Detect which cell encompasses the target text, then output its [x, y] center coordinate. 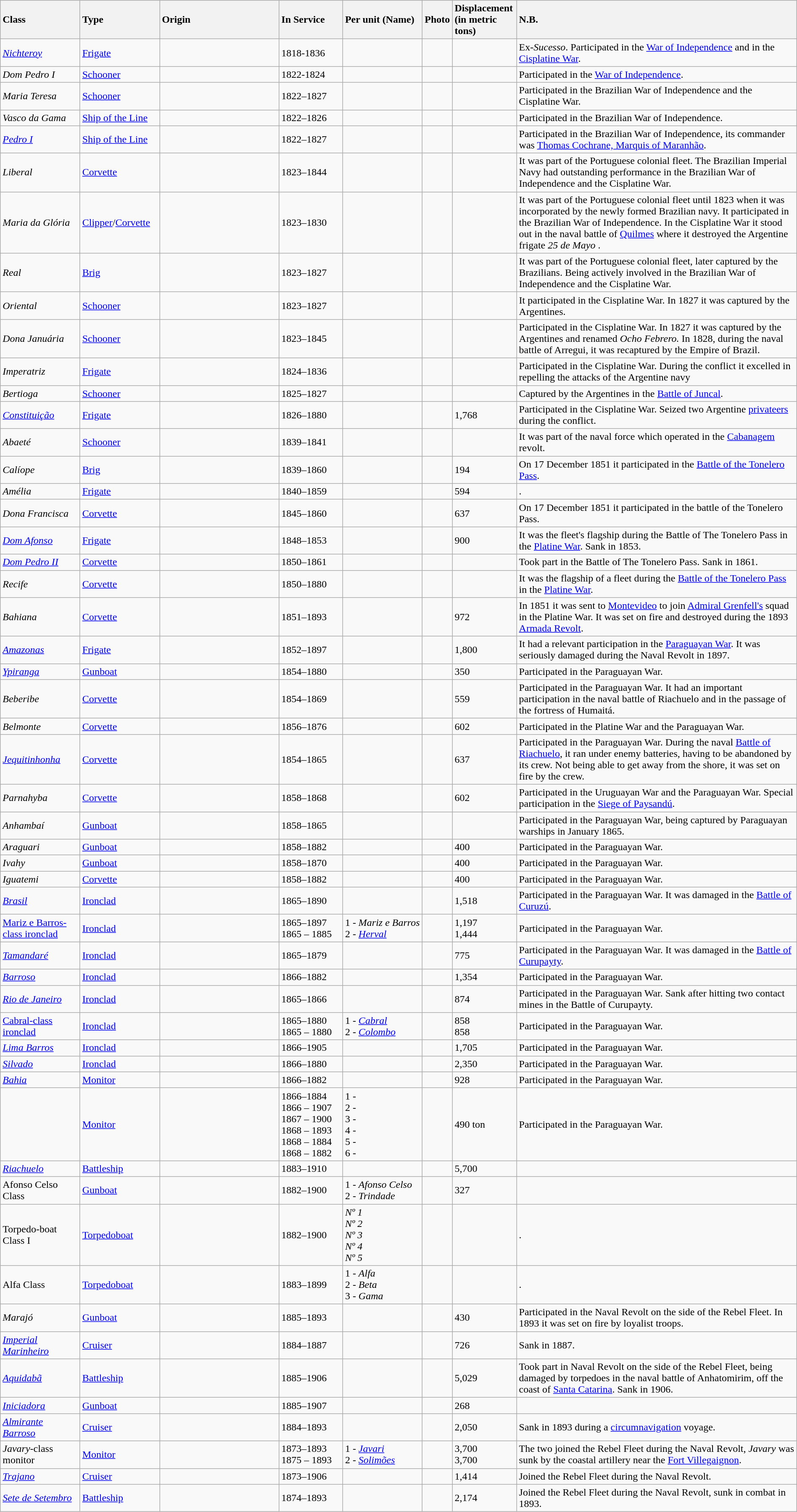
Imperial Marinheiro [40, 1345]
Took part in the Battle of The Tonelero Pass. Sank in 1861. [657, 562]
Iguatemi [40, 879]
1839–1860 [311, 470]
1854–1869 [311, 699]
Liberal [40, 172]
Ex-Sucesso. Participated in the War of Independence and in the Cisplatine War. [657, 53]
1885–1893 [311, 1318]
1,518 [484, 901]
Participated in the Brazilian War of Independence, its commander was Thomas Cochrane, Marquis of Maranhão. [657, 140]
Participated in the Naval Revolt on the side of the Rebel Fleet. In 1893 it was set on fire by loyalist troops. [657, 1318]
5,029 [484, 1378]
Nº 1Nº 2Nº 3Nº 4Nº 5 [383, 1235]
Bertioga [40, 393]
Participated in the Paraguayan War. It was damaged in the Battle of Curuzú. [657, 901]
Alfa Class [40, 1285]
1865–1879 [311, 955]
858858 [484, 1026]
2,350 [484, 1064]
Recife [40, 584]
1823–1844 [311, 172]
Lima Barros [40, 1048]
1866–1905 [311, 1048]
Anhambaí [40, 825]
Amélia [40, 492]
3,7003,700 [484, 1455]
It was the flagship of a fleet during the Battle of the Tonelero Pass in the Platine War. [657, 584]
Riachuelo [40, 1168]
Participated in the Paraguayan War, being captured by Paraguayan warships in January 1865. [657, 825]
Araguari [40, 847]
1854–1865 [311, 759]
1866–1880 [311, 1064]
1839–1841 [311, 442]
1824–1836 [311, 372]
Torpedo-boat Class I [40, 1235]
On 17 December 1851 it participated in the battle of the Tonelero Pass. [657, 513]
972 [484, 617]
Barroso [40, 977]
Type [119, 20]
1,705 [484, 1048]
Origin [219, 20]
1852–1897 [311, 650]
Afonso Celso Class [40, 1190]
1885–1907 [311, 1406]
1,414 [484, 1476]
It was the fleet's flagship during the Battle of The Tonelero Pass in the Platine War. Sank in 1853. [657, 541]
Displacement(in metric tons) [484, 20]
It participated in the Cisplatine War. In 1827 it was captured by the Argentines. [657, 305]
1865–18801865 – 1880 [311, 1026]
1883–1899 [311, 1285]
Silvado [40, 1064]
N.B. [657, 20]
Iniciadora [40, 1406]
It had a relevant participation in the Paraguayan War. It was seriously damaged during the Naval Revolt in 1897. [657, 650]
350 [484, 671]
Per unit (Name) [383, 20]
1840–1859 [311, 492]
Dom Pedro I [40, 74]
1822–1826 [311, 118]
1,768 [484, 415]
594 [484, 492]
874 [484, 999]
1 - Afonso Celso2 - Trindade [383, 1190]
1851–1893 [311, 617]
Clipper/Corvette [119, 222]
1858–1868 [311, 798]
Participated in the Brazilian War of Independence. [657, 118]
Bahia [40, 1080]
Participated in the Cisplatine War. Seized two Argentine privateers during the conflict. [657, 415]
Participated in the Paraguayan War. It had an important participation in the naval battle of Riachuelo and in the passage of the fortress of Humaitá. [657, 699]
Participated in the Brazilian War of Independence and the Cisplatine War. [657, 96]
Parnahyba [40, 798]
1865–1866 [311, 999]
1 - Javari2 - Solimões [383, 1455]
1823–1830 [311, 222]
1858–1870 [311, 863]
1,354 [484, 977]
1883–1910 [311, 1168]
1 - Mariz e Barros2 - Herval [383, 928]
1 - Cabral2 - Colombo [383, 1026]
490 ton [484, 1124]
Maria Teresa [40, 96]
Sete de Setembro [40, 1498]
Nichteroy [40, 53]
Aquidabã [40, 1378]
The two joined the Rebel Fleet during the Naval Revolt, Javary was sunk by the coastal artillery near the Fort Villegaignon. [657, 1455]
5,700 [484, 1168]
Joined the Rebel Fleet during the Naval Revolt, sunk in combat in 1893. [657, 1498]
726 [484, 1345]
1818-1836 [311, 53]
1,1971,444 [484, 928]
Abaeté [40, 442]
Ivahy [40, 863]
900 [484, 541]
Sank in 1887. [657, 1345]
Ypiranga [40, 671]
Participated in the Uruguayan War and the Paraguayan War. Special participation in the Siege of Paysandú. [657, 798]
Captured by the Argentines in the Battle of Juncal. [657, 393]
Mariz e Barros-class ironclad [40, 928]
194 [484, 470]
Trajano [40, 1476]
1 - 2 - 3 - 4 - 5 - 6 - [383, 1124]
Almirante Barroso [40, 1427]
Dona Januária [40, 338]
In Service [311, 20]
1850–1861 [311, 562]
2,174 [484, 1498]
Participated in the Cisplatine War. During the conflict it excelled in repelling the attacks of the Argentine navy [657, 372]
1 - Alfa2 - Beta3 - Gama [383, 1285]
Participated in the Platine War and the Paraguayan War. [657, 726]
Beberibe [40, 699]
1885–1906 [311, 1378]
1826–1880 [311, 415]
1865–18971865 – 1885 [311, 928]
2,050 [484, 1427]
Javary-class monitor [40, 1455]
Cabral-class ironclad [40, 1026]
Maria da Glória [40, 222]
Belmonte [40, 726]
Participated in the Paraguayan War. It was damaged in the Battle of Curupayty. [657, 955]
It was part of the naval force which operated in the Cabanagem revolt. [657, 442]
Imperatriz [40, 372]
Bahiana [40, 617]
1845–1860 [311, 513]
1822-1824 [311, 74]
Brasil [40, 901]
1858–1865 [311, 825]
430 [484, 1318]
Participated in the War of Independence. [657, 74]
Marajó [40, 1318]
Dom Pedro II [40, 562]
Rio de Janeiro [40, 999]
775 [484, 955]
327 [484, 1190]
1884–1887 [311, 1345]
1873–18931875 – 1893 [311, 1455]
1874–1893 [311, 1498]
Amazonas [40, 650]
Sank in 1893 during a circumnavigation voyage. [657, 1427]
1848–1853 [311, 541]
559 [484, 699]
1854–1880 [311, 671]
Tamandaré [40, 955]
Jequitinhonha [40, 759]
268 [484, 1406]
Constituição [40, 415]
1865–1890 [311, 901]
1825–1827 [311, 393]
Calíope [40, 470]
Dona Francisca [40, 513]
1856–1876 [311, 726]
Oriental [40, 305]
1884–1893 [311, 1427]
Participated in the Paraguayan War. Sank after hitting two contact mines in the Battle of Curupayty. [657, 999]
1823–1845 [311, 338]
Joined the Rebel Fleet during the Naval Revolt. [657, 1476]
1,800 [484, 650]
928 [484, 1080]
On 17 December 1851 it participated in the Battle of the Tonelero Pass. [657, 470]
Real [40, 272]
1866–18841866 – 19071867 – 19001868 – 18931868 – 18841868 – 1882 [311, 1124]
Photo [437, 20]
Dom Afonso [40, 541]
Vasco da Gama [40, 118]
1850–1880 [311, 584]
1873–1906 [311, 1476]
Pedro I [40, 140]
Class [40, 20]
